Scan for the cell matching the given text and deliver its [X, Y] coordinate at center. 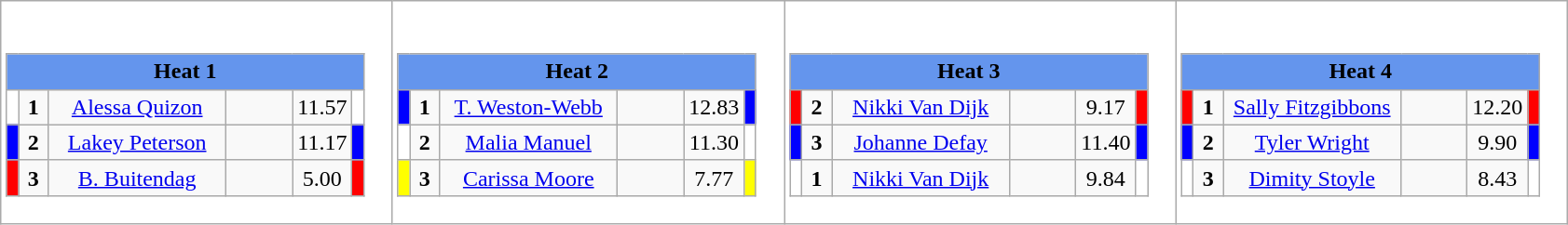
B. Buitendag [138, 178]
9.90 [1498, 142]
12.20 [1498, 107]
7.77 [714, 178]
11.57 [322, 107]
Johanne Defay [920, 142]
Heat 3 [969, 72]
Heat 1 1 Alessa Quizon 11.57 2 Lakey Peterson 11.17 3 B. Buitendag 5.00 [197, 112]
9.84 [1106, 178]
11.40 [1106, 142]
9.17 [1106, 107]
Alessa Quizon [138, 107]
Heat 2 1 T. Weston-Webb 12.83 2 Malia Manuel 11.30 3 Carissa Moore 7.77 [589, 112]
Heat 4 [1360, 72]
12.83 [714, 107]
Heat 2 [577, 72]
Sally Fitzgibbons [1312, 107]
Lakey Peterson [138, 142]
T. Weston-Webb [529, 107]
Tyler Wright [1312, 142]
Heat 4 1 Sally Fitzgibbons 12.20 2 Tyler Wright 9.90 3 Dimity Stoyle 8.43 [1371, 112]
Heat 3 2 Nikki Van Dijk 9.17 3 Johanne Defay 11.40 1 Nikki Van Dijk 9.84 [980, 112]
11.30 [714, 142]
Malia Manuel [529, 142]
Carissa Moore [529, 178]
Dimity Stoyle [1312, 178]
11.17 [322, 142]
5.00 [322, 178]
Heat 1 [184, 72]
8.43 [1498, 178]
